From the cell containing the given text, extract its center point as (x, y) coordinate. 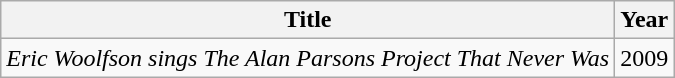
Year (644, 20)
Title (308, 20)
2009 (644, 58)
Eric Woolfson sings The Alan Parsons Project That Never Was (308, 58)
